From the cell containing the given text, extract its center point as (X, Y) coordinate. 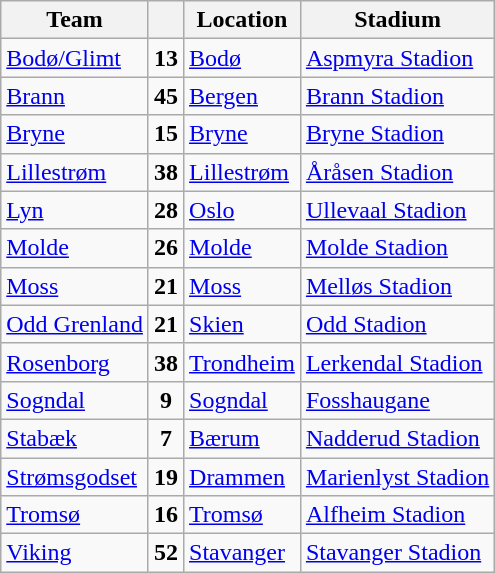
Fosshaugane (397, 400)
Nadderud Stadion (397, 438)
Melløs Stadion (397, 286)
Brann Stadion (397, 96)
45 (166, 96)
9 (166, 400)
Bodø/Glimt (75, 58)
7 (166, 438)
13 (166, 58)
26 (166, 248)
Location (242, 20)
Molde Stadion (397, 248)
Odd Stadion (397, 324)
Ullevaal Stadion (397, 210)
Lyn (75, 210)
Brann (75, 96)
Rosenborg (75, 362)
Team (75, 20)
Alfheim Stadion (397, 515)
Stavanger (242, 553)
Skien (242, 324)
Bodø (242, 58)
Marienlyst Stadion (397, 477)
28 (166, 210)
Stadium (397, 20)
Stabæk (75, 438)
Oslo (242, 210)
Drammen (242, 477)
Odd Grenland (75, 324)
52 (166, 553)
Bryne Stadion (397, 134)
Lerkendal Stadion (397, 362)
Bærum (242, 438)
19 (166, 477)
Åråsen Stadion (397, 172)
Viking (75, 553)
Bergen (242, 96)
Aspmyra Stadion (397, 58)
Trondheim (242, 362)
16 (166, 515)
15 (166, 134)
Strømsgodset (75, 477)
Stavanger Stadion (397, 553)
